Return [x, y] of the center of cell containing provided text 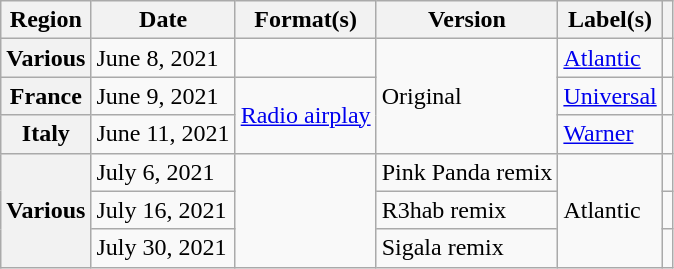
Date [163, 20]
Pink Panda remix [467, 172]
July 30, 2021 [163, 248]
Format(s) [306, 20]
Version [467, 20]
June 9, 2021 [163, 96]
Label(s) [610, 20]
Region [46, 20]
Original [467, 96]
Sigala remix [467, 248]
June 8, 2021 [163, 58]
France [46, 96]
July 16, 2021 [163, 210]
Italy [46, 134]
Warner [610, 134]
Universal [610, 96]
July 6, 2021 [163, 172]
Radio airplay [306, 115]
June 11, 2021 [163, 134]
R3hab remix [467, 210]
